Search for the cell housing the specified text and yield its (x, y) center coordinate. 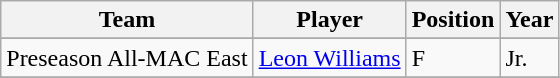
Position (453, 20)
Player (330, 20)
Jr. (530, 58)
Leon Williams (330, 58)
F (453, 58)
Team (127, 20)
Year (530, 20)
Preseason All-MAC East (127, 58)
